For the text-containing cell, return its midpoint in [x, y] coordinate format. 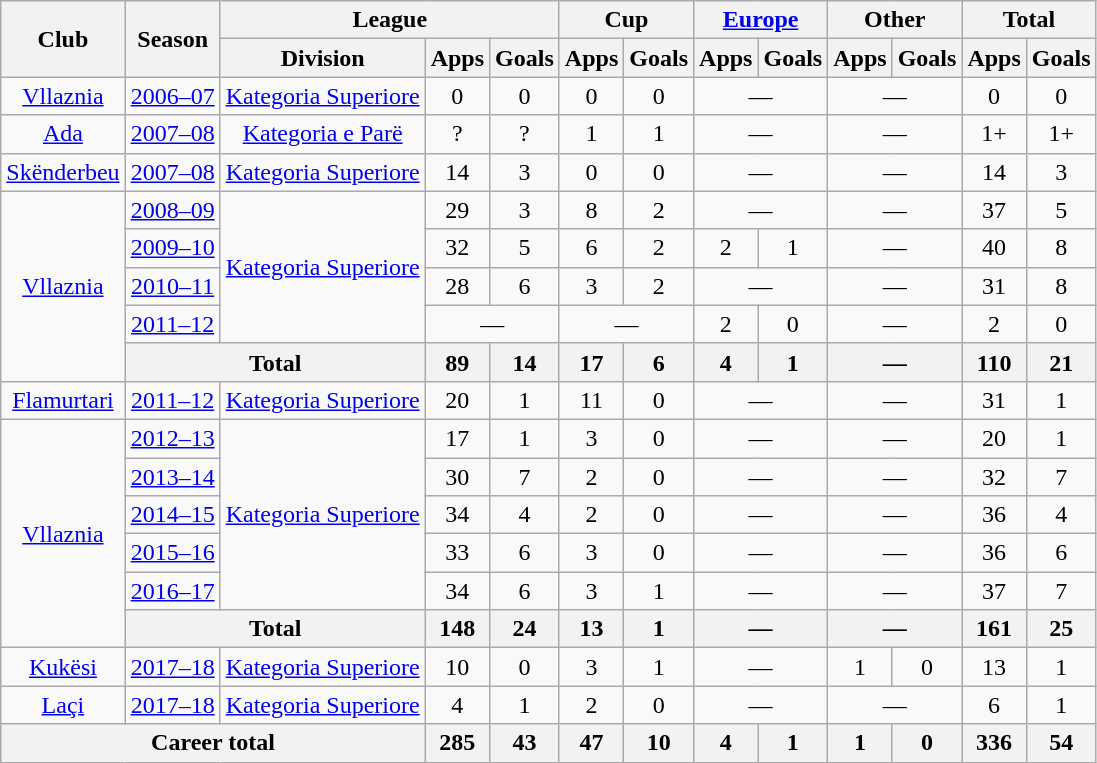
30 [457, 477]
161 [994, 629]
110 [994, 362]
Season [172, 39]
148 [457, 629]
25 [1061, 629]
Flamurtari [63, 400]
21 [1061, 362]
2016–17 [172, 591]
40 [994, 248]
Laçi [63, 705]
2008–09 [172, 210]
Kukësi [63, 667]
29 [457, 210]
2012–13 [172, 438]
47 [591, 743]
Club [63, 39]
33 [457, 553]
89 [457, 362]
Europe [761, 20]
2015–16 [172, 553]
Skënderbeu [63, 172]
43 [525, 743]
Career total [213, 743]
24 [525, 629]
2014–15 [172, 515]
11 [591, 400]
League [390, 20]
Other [895, 20]
336 [994, 743]
2009–10 [172, 248]
54 [1061, 743]
285 [457, 743]
2010–11 [172, 286]
2006–07 [172, 96]
Division [322, 58]
Kategoria e Parë [322, 134]
28 [457, 286]
Ada [63, 134]
2013–14 [172, 477]
Cup [626, 20]
